From the cell containing the given text, extract its center point as (X, Y) coordinate. 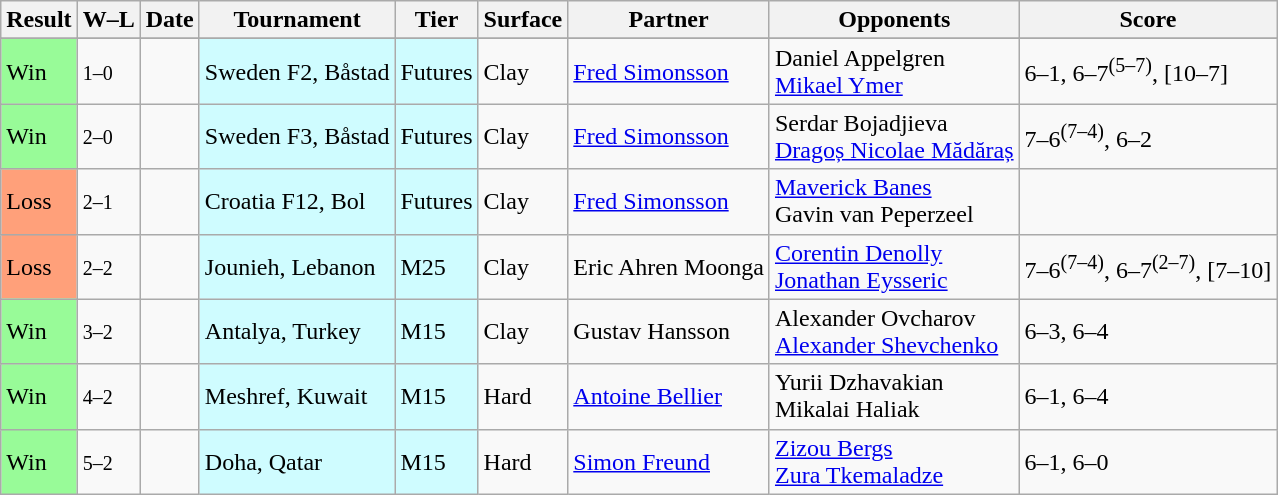
Yurii Dzhavakian Mikalai Haliak (894, 396)
Croatia F12, Bol (297, 202)
Jounieh, Lebanon (297, 266)
Partner (669, 20)
Eric Ahren Moonga (669, 266)
2–2 (108, 266)
2–0 (108, 136)
Alexander Ovcharov Alexander Shevchenko (894, 332)
Antoine Bellier (669, 396)
6–1, 6–0 (1148, 462)
3–2 (108, 332)
Surface (523, 20)
Antalya, Turkey (297, 332)
Simon Freund (669, 462)
1–0 (108, 72)
2–1 (108, 202)
Gustav Hansson (669, 332)
6–3, 6–4 (1148, 332)
W–L (108, 20)
Tournament (297, 20)
5–2 (108, 462)
6–1, 6–4 (1148, 396)
Doha, Qatar (297, 462)
Opponents (894, 20)
Daniel Appelgren Mikael Ymer (894, 72)
Zizou Bergs Zura Tkemaladze (894, 462)
Maverick Banes Gavin van Peperzeel (894, 202)
Sweden F3, Båstad (297, 136)
7–6(7–4), 6–7(2–7), [7–10] (1148, 266)
Sweden F2, Båstad (297, 72)
7–6(7–4), 6–2 (1148, 136)
Serdar Bojadjieva Dragoș Nicolae Mădăraș (894, 136)
Tier (436, 20)
4–2 (108, 396)
Result (39, 20)
M25 (436, 266)
6–1, 6–7(5–7), [10–7] (1148, 72)
Date (170, 20)
Corentin Denolly Jonathan Eysseric (894, 266)
Score (1148, 20)
Meshref, Kuwait (297, 396)
